Locate the cell with the specified text and output its (x, y) center coordinate. 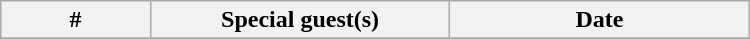
# (76, 20)
Special guest(s) (300, 20)
Date (600, 20)
